Return the [X, Y] coordinate for the center point of the cell that contains the specified text.  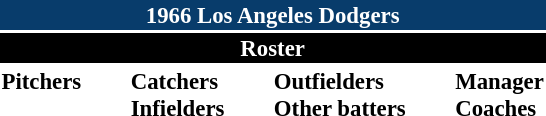
1966 Los Angeles Dodgers [272, 15]
Roster [272, 48]
